Return the (x, y) coordinate for the center point of the cell that contains the specified text.  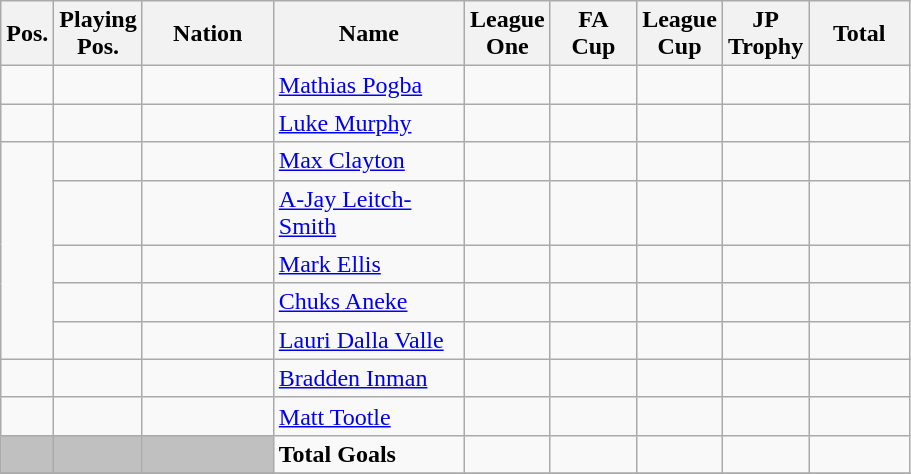
Playing Pos. (98, 34)
Pos. (28, 34)
Max Clayton (368, 161)
Luke Murphy (368, 123)
Name (368, 34)
League Cup (679, 34)
Mathias Pogba (368, 85)
Mark Ellis (368, 264)
League One (507, 34)
Nation (208, 34)
FA Cup (593, 34)
Bradden Inman (368, 378)
JP Trophy (766, 34)
Total Goals (368, 454)
Total (860, 34)
Lauri Dalla Valle (368, 340)
Matt Tootle (368, 416)
A-Jay Leitch-Smith (368, 212)
Chuks Aneke (368, 302)
